Return the [x, y] coordinate for the center point of the cell that contains the specified text.  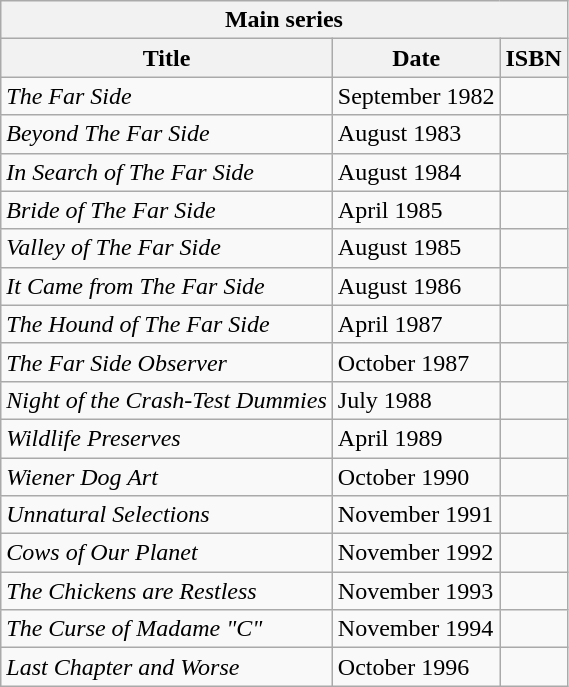
November 1994 [416, 629]
Cows of Our Planet [167, 553]
It Came from The Far Side [167, 286]
Title [167, 58]
Main series [284, 20]
November 1993 [416, 591]
April 1985 [416, 210]
September 1982 [416, 96]
Unnatural Selections [167, 515]
Valley of The Far Side [167, 248]
July 1988 [416, 400]
November 1992 [416, 553]
August 1985 [416, 248]
August 1983 [416, 134]
Wiener Dog Art [167, 477]
Night of the Crash-Test Dummies [167, 400]
Last Chapter and Worse [167, 667]
The Curse of Madame "C" [167, 629]
The Far Side Observer [167, 362]
August 1986 [416, 286]
Date [416, 58]
April 1987 [416, 324]
ISBN [534, 58]
October 1987 [416, 362]
The Far Side [167, 96]
April 1989 [416, 438]
The Hound of The Far Side [167, 324]
Beyond The Far Side [167, 134]
October 1990 [416, 477]
Wildlife Preserves [167, 438]
August 1984 [416, 172]
The Chickens are Restless [167, 591]
October 1996 [416, 667]
November 1991 [416, 515]
In Search of The Far Side [167, 172]
Bride of The Far Side [167, 210]
